Output the (X, Y) coordinate of the center of the cell containing the given text.  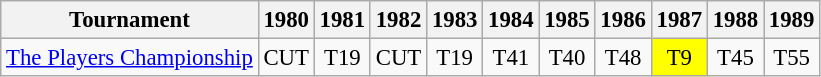
T48 (623, 58)
1989 (792, 20)
1988 (735, 20)
T40 (567, 58)
1982 (398, 20)
1987 (679, 20)
1983 (455, 20)
T41 (511, 58)
1984 (511, 20)
The Players Championship (130, 58)
T55 (792, 58)
Tournament (130, 20)
T45 (735, 58)
1986 (623, 20)
1980 (286, 20)
T9 (679, 58)
1985 (567, 20)
1981 (342, 20)
